Pinpoint the cell where the given text exists, returning its (X, Y) midpoint coordinate. 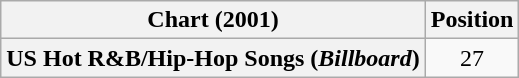
Chart (2001) (213, 20)
27 (472, 58)
US Hot R&B/Hip-Hop Songs (Billboard) (213, 58)
Position (472, 20)
